Capture the cell that displays the provided text and extract its [X, Y] central coordinate. 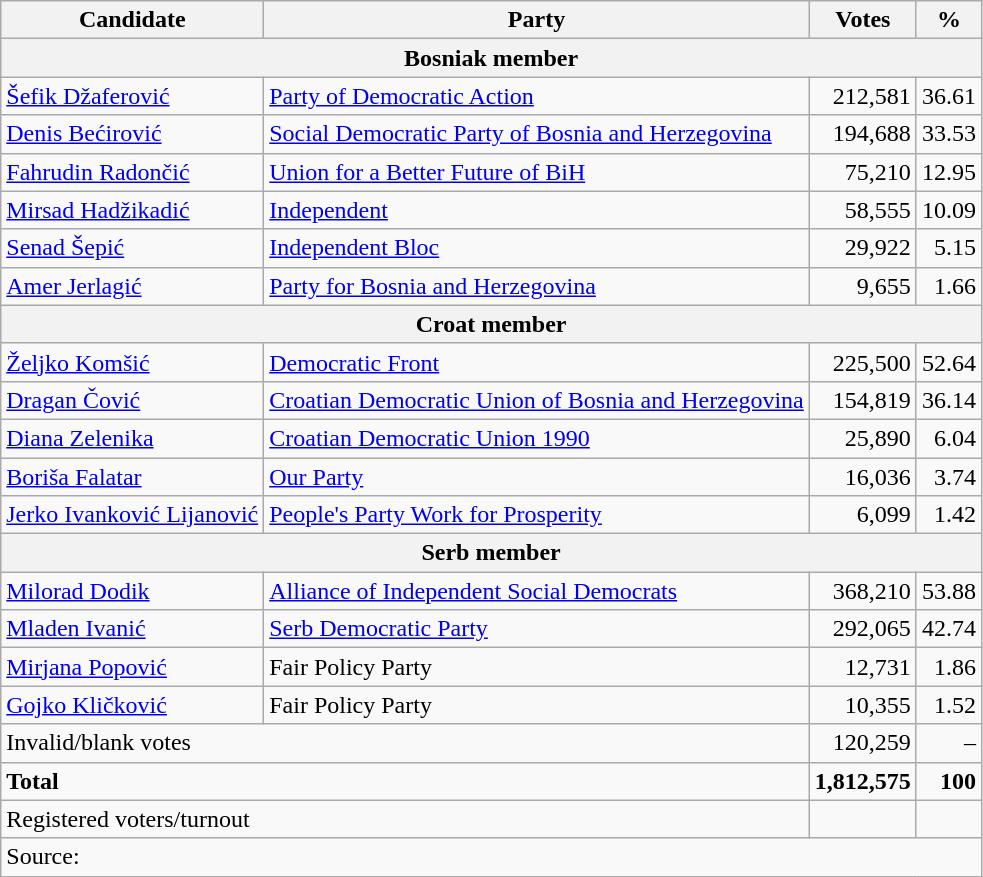
194,688 [862, 134]
16,036 [862, 477]
120,259 [862, 743]
12.95 [948, 172]
25,890 [862, 438]
52.64 [948, 362]
Independent Bloc [537, 248]
212,581 [862, 96]
154,819 [862, 400]
Croatian Democratic Union of Bosnia and Herzegovina [537, 400]
Šefik Džaferović [132, 96]
Gojko Kličković [132, 705]
Candidate [132, 20]
Independent [537, 210]
Source: [492, 857]
10.09 [948, 210]
Croatian Democratic Union 1990 [537, 438]
Union for a Better Future of BiH [537, 172]
– [948, 743]
368,210 [862, 591]
6,099 [862, 515]
1,812,575 [862, 781]
29,922 [862, 248]
Total [406, 781]
Mladen Ivanić [132, 629]
1.86 [948, 667]
Dragan Čović [132, 400]
12,731 [862, 667]
Serb Democratic Party [537, 629]
36.14 [948, 400]
Boriša Falatar [132, 477]
1.66 [948, 286]
Diana Zelenika [132, 438]
Party of Democratic Action [537, 96]
1.42 [948, 515]
42.74 [948, 629]
Croat member [492, 324]
Milorad Dodik [132, 591]
Serb member [492, 553]
9,655 [862, 286]
Registered voters/turnout [406, 819]
Social Democratic Party of Bosnia and Herzegovina [537, 134]
Democratic Front [537, 362]
Mirjana Popović [132, 667]
Senad Šepić [132, 248]
225,500 [862, 362]
33.53 [948, 134]
Fahrudin Radončić [132, 172]
10,355 [862, 705]
58,555 [862, 210]
Votes [862, 20]
People's Party Work for Prosperity [537, 515]
Amer Jerlagić [132, 286]
Bosniak member [492, 58]
5.15 [948, 248]
Alliance of Independent Social Democrats [537, 591]
Denis Bećirović [132, 134]
100 [948, 781]
Jerko Ivanković Lijanović [132, 515]
3.74 [948, 477]
36.61 [948, 96]
6.04 [948, 438]
Our Party [537, 477]
75,210 [862, 172]
Mirsad Hadžikadić [132, 210]
Party [537, 20]
Invalid/blank votes [406, 743]
53.88 [948, 591]
Party for Bosnia and Herzegovina [537, 286]
Željko Komšić [132, 362]
% [948, 20]
292,065 [862, 629]
1.52 [948, 705]
